Scan for the cell matching the given text and deliver its (x, y) coordinate at center. 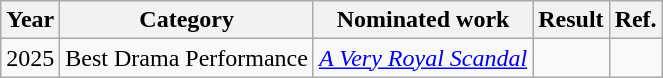
Nominated work (422, 20)
Best Drama Performance (187, 58)
Ref. (636, 20)
Category (187, 20)
Year (30, 20)
2025 (30, 58)
Result (571, 20)
A Very Royal Scandal (422, 58)
